Identify which cell holds the provided text, then report its (X, Y) central coordinate. 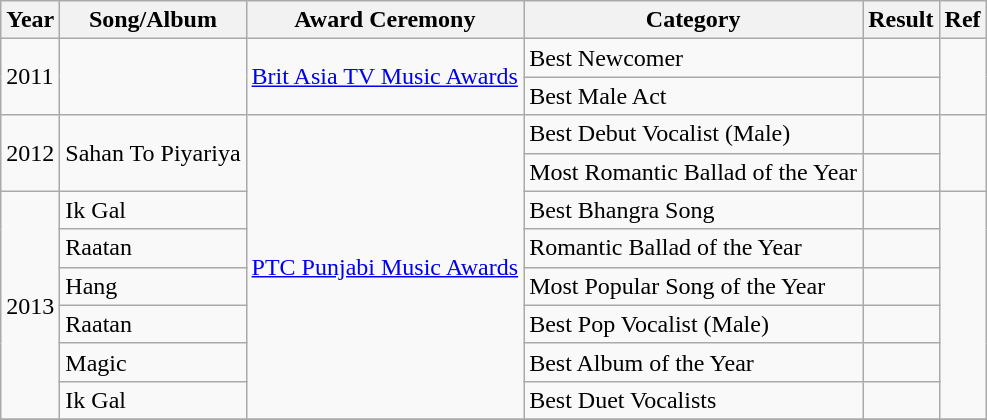
Best Duet Vocalists (694, 400)
Category (694, 20)
Brit Asia TV Music Awards (385, 77)
Result (901, 20)
2012 (30, 153)
Sahan To Piyariya (153, 153)
Best Pop Vocalist (Male) (694, 324)
Best Male Act (694, 96)
Best Album of the Year (694, 362)
Best Debut Vocalist (Male) (694, 134)
Magic (153, 362)
Most Romantic Ballad of the Year (694, 172)
Hang (153, 286)
Best Newcomer (694, 58)
Ref (962, 20)
Song/Album (153, 20)
2011 (30, 77)
2013 (30, 305)
Year (30, 20)
Romantic Ballad of the Year (694, 248)
Award Ceremony (385, 20)
Best Bhangra Song (694, 210)
Most Popular Song of the Year (694, 286)
PTC Punjabi Music Awards (385, 267)
